From the cell containing the given text, extract its center point as [x, y] coordinate. 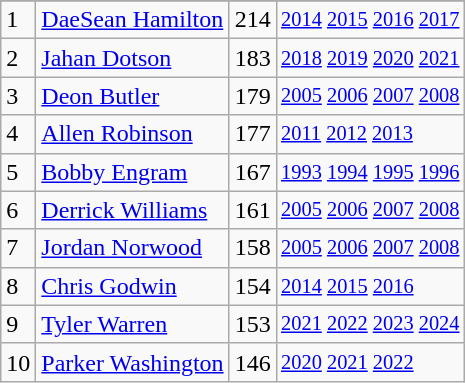
8 [18, 286]
167 [252, 172]
153 [252, 324]
146 [252, 362]
2 [18, 58]
Jordan Norwood [132, 248]
2014 2015 2016 [370, 286]
Parker Washington [132, 362]
Bobby Engram [132, 172]
214 [252, 20]
Tyler Warren [132, 324]
Jahan Dotson [132, 58]
Allen Robinson [132, 134]
6 [18, 210]
179 [252, 96]
Derrick Williams [132, 210]
5 [18, 172]
154 [252, 286]
161 [252, 210]
2014 2015 2016 2017 [370, 20]
177 [252, 134]
1993 1994 1995 1996 [370, 172]
DaeSean Hamilton [132, 20]
2020 2021 2022 [370, 362]
3 [18, 96]
158 [252, 248]
Chris Godwin [132, 286]
4 [18, 134]
9 [18, 324]
183 [252, 58]
Deon Butler [132, 96]
1 [18, 20]
2011 2012 2013 [370, 134]
7 [18, 248]
2021 2022 2023 2024 [370, 324]
10 [18, 362]
2018 2019 2020 2021 [370, 58]
